Provide the (X, Y) coordinate of the cell's center where the given text is located.  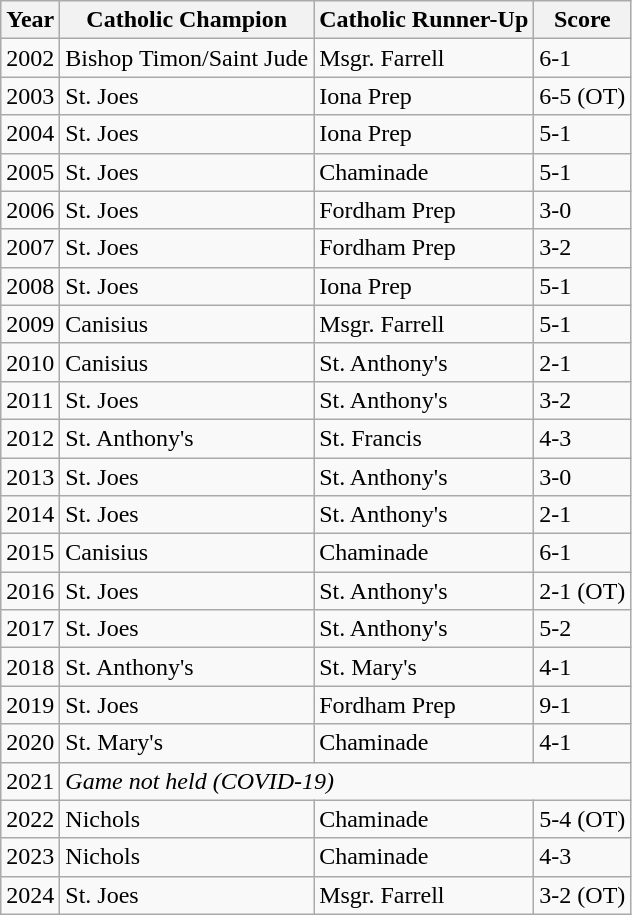
2016 (30, 591)
2010 (30, 362)
2009 (30, 324)
2023 (30, 857)
2021 (30, 781)
2012 (30, 438)
Score (582, 20)
2015 (30, 553)
2002 (30, 58)
2005 (30, 172)
2022 (30, 819)
5-2 (582, 629)
2006 (30, 210)
Year (30, 20)
2024 (30, 895)
2013 (30, 477)
2003 (30, 96)
5-4 (OT) (582, 819)
9-1 (582, 705)
6-5 (OT) (582, 96)
St. Francis (424, 438)
2019 (30, 705)
2-1 (OT) (582, 591)
2020 (30, 743)
Bishop Timon/Saint Jude (187, 58)
2011 (30, 400)
2004 (30, 134)
2014 (30, 515)
2018 (30, 667)
2008 (30, 286)
Catholic Champion (187, 20)
3-2 (OT) (582, 895)
Game not held (COVID-19) (346, 781)
Catholic Runner-Up (424, 20)
2007 (30, 248)
2017 (30, 629)
